Provide the (X, Y) coordinate of the cell's center where the given text is located.  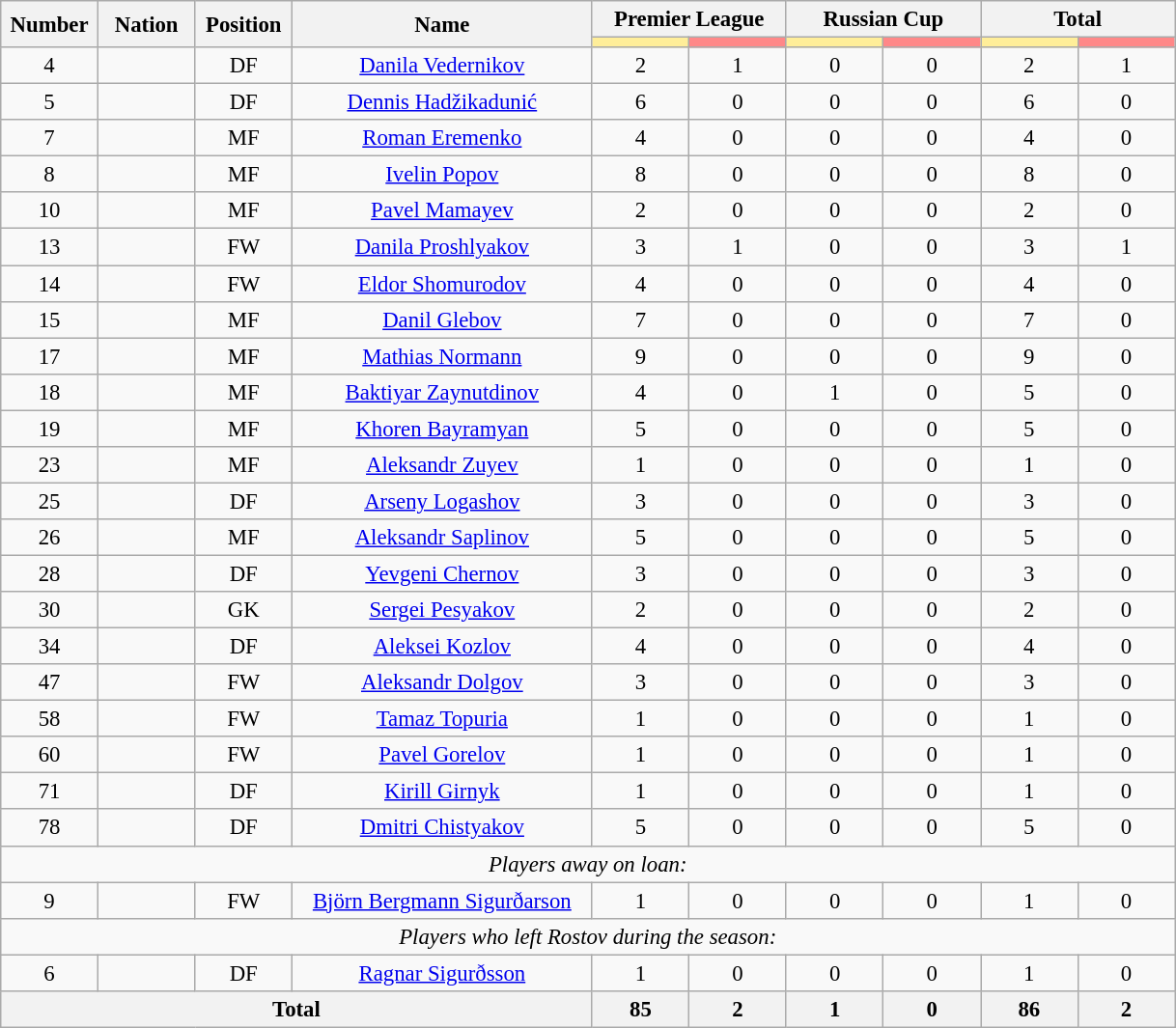
Danila Proshlyakov (442, 247)
85 (641, 1010)
17 (50, 356)
71 (50, 792)
26 (50, 538)
Mathias Normann (442, 356)
28 (50, 573)
Aleksandr Saplinov (442, 538)
Players who left Rostov during the season: (588, 936)
86 (1029, 1010)
47 (50, 682)
Eldor Shomurodov (442, 284)
Aleksei Kozlov (442, 647)
Ragnar Sigurðsson (442, 973)
Baktiyar Zaynutdinov (442, 392)
Aleksandr Zuyev (442, 465)
Tamaz Topuria (442, 719)
19 (50, 429)
25 (50, 501)
GK (243, 610)
78 (50, 828)
30 (50, 610)
15 (50, 320)
60 (50, 755)
Premier League (689, 19)
Kirill Girnyk (442, 792)
Khoren Bayramyan (442, 429)
Danila Vedernikov (442, 66)
Nation (147, 24)
18 (50, 392)
23 (50, 465)
Ivelin Popov (442, 175)
Sergei Pesyakov (442, 610)
10 (50, 211)
Russian Cup (882, 19)
Name (442, 24)
34 (50, 647)
58 (50, 719)
Players away on loan: (588, 864)
Björn Bergmann Sigurðarson (442, 901)
13 (50, 247)
Position (243, 24)
Pavel Mamayev (442, 211)
Roman Eremenko (442, 138)
Aleksandr Dolgov (442, 682)
Yevgeni Chernov (442, 573)
Arseny Logashov (442, 501)
Dmitri Chistyakov (442, 828)
Number (50, 24)
Dennis Hadžikadunić (442, 102)
14 (50, 284)
Pavel Gorelov (442, 755)
Danil Glebov (442, 320)
